Identify which cell holds the provided text, then report its [X, Y] central coordinate. 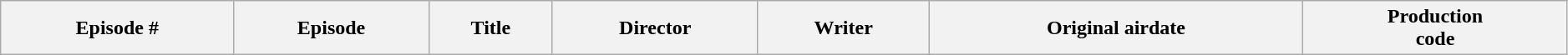
Director [655, 28]
Episode [332, 28]
Original airdate [1116, 28]
Title [490, 28]
Productioncode [1435, 28]
Episode # [117, 28]
Writer [844, 28]
